For the text-containing cell, return its midpoint in (x, y) coordinate format. 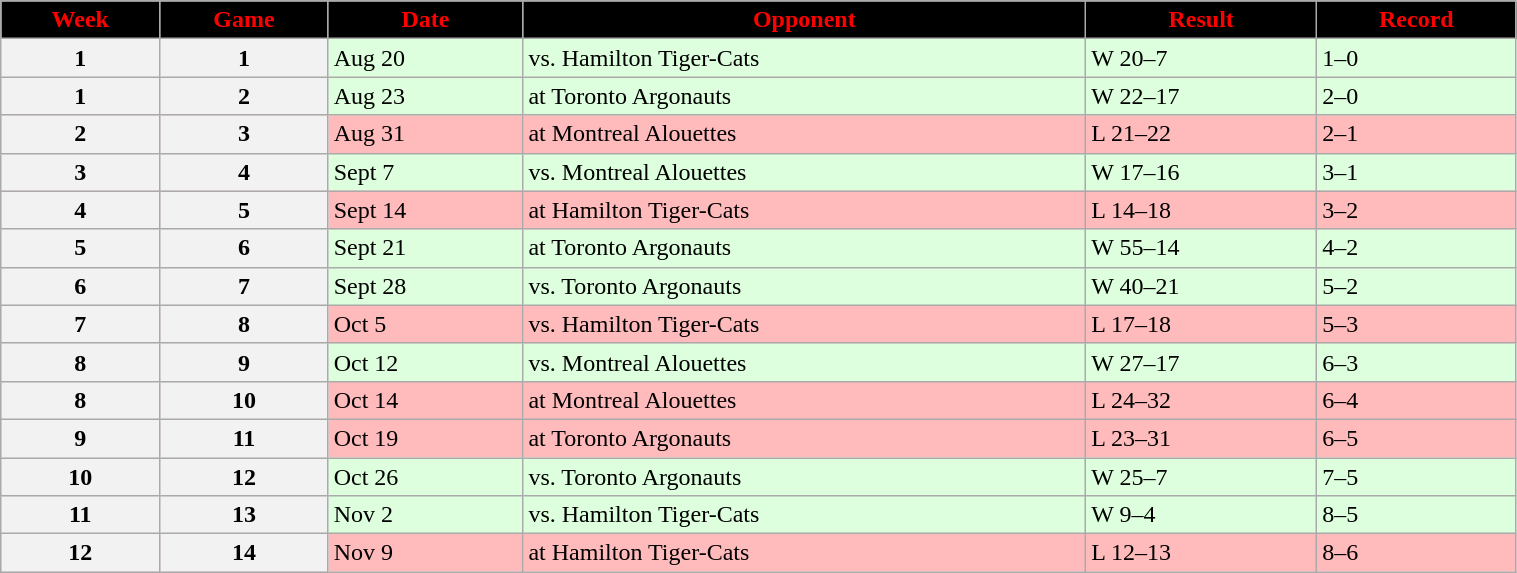
W 55–14 (1202, 248)
Oct 26 (426, 477)
L 24–32 (1202, 400)
W 9–4 (1202, 515)
13 (244, 515)
Sept 28 (426, 286)
4–2 (1416, 248)
3–2 (1416, 210)
Sept 21 (426, 248)
Opponent (804, 20)
W 40–21 (1202, 286)
W 27–17 (1202, 362)
Oct 5 (426, 324)
W 20–7 (1202, 58)
Nov 9 (426, 553)
8–6 (1416, 553)
W 25–7 (1202, 477)
L 17–18 (1202, 324)
Aug 31 (426, 134)
Sept 7 (426, 172)
5–3 (1416, 324)
6–4 (1416, 400)
7–5 (1416, 477)
Oct 14 (426, 400)
Date (426, 20)
3–1 (1416, 172)
Result (1202, 20)
Game (244, 20)
14 (244, 553)
8–5 (1416, 515)
Oct 19 (426, 438)
Aug 20 (426, 58)
Oct 12 (426, 362)
6–5 (1416, 438)
5–2 (1416, 286)
Aug 23 (426, 96)
Nov 2 (426, 515)
L 21–22 (1202, 134)
6–3 (1416, 362)
L 23–31 (1202, 438)
W 17–16 (1202, 172)
Week (80, 20)
Sept 14 (426, 210)
1–0 (1416, 58)
Record (1416, 20)
2–0 (1416, 96)
L 12–13 (1202, 553)
W 22–17 (1202, 96)
L 14–18 (1202, 210)
2–1 (1416, 134)
